Identify which cell holds the provided text, then report its [X, Y] central coordinate. 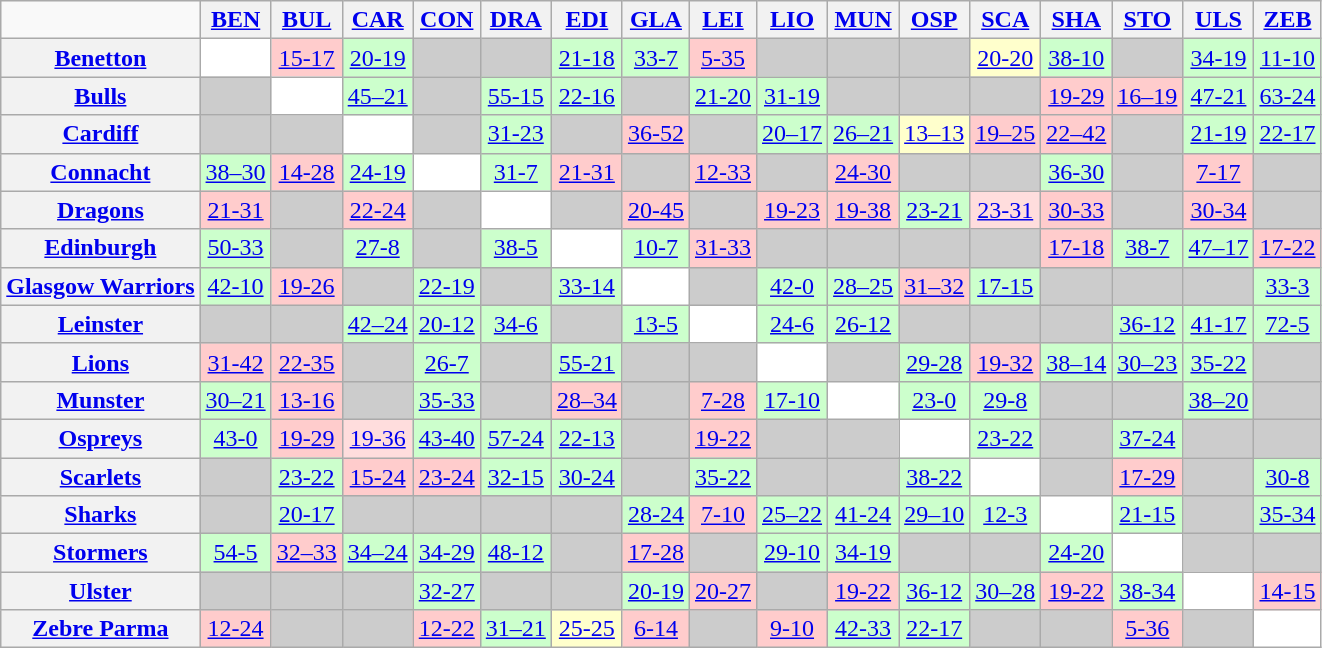
SCA [1006, 20]
24-20 [1076, 553]
38-22 [934, 477]
22-24 [378, 210]
13-5 [656, 324]
Connacht [100, 172]
22–42 [1076, 134]
31-19 [792, 96]
5-36 [1148, 629]
13–13 [934, 134]
Bulls [100, 96]
22-19 [446, 286]
Leinster [100, 324]
36-30 [1076, 172]
31-7 [516, 172]
37-24 [1148, 438]
30-33 [1076, 210]
Lions [100, 362]
28–25 [864, 286]
38–14 [1076, 362]
Cardiff [100, 134]
MUN [864, 20]
19-38 [864, 210]
Ulster [100, 591]
23-0 [934, 400]
29-28 [934, 362]
55-15 [516, 96]
17-10 [792, 400]
7-28 [722, 400]
31–32 [934, 286]
43-40 [446, 438]
36-52 [656, 134]
28-24 [656, 515]
31-42 [236, 362]
42–24 [378, 324]
42-10 [236, 286]
33-3 [1288, 286]
72-5 [1288, 324]
42-0 [792, 286]
29–10 [934, 515]
19-26 [306, 286]
OSP [934, 20]
41-17 [1218, 324]
23-31 [1006, 210]
27-8 [378, 248]
38-10 [1076, 58]
17-22 [1288, 248]
45–21 [378, 96]
16–19 [1148, 96]
DRA [516, 20]
34–24 [378, 553]
63-24 [1288, 96]
15-17 [306, 58]
Edinburgh [100, 248]
25-25 [586, 629]
24-19 [378, 172]
26-7 [446, 362]
24-30 [864, 172]
22-13 [586, 438]
26–21 [864, 134]
25–22 [792, 515]
29-8 [1006, 400]
Benetton [100, 58]
12-33 [722, 172]
7-10 [722, 515]
BEN [236, 20]
20-17 [306, 515]
STO [1148, 20]
38–30 [236, 172]
17-28 [656, 553]
47–17 [1218, 248]
7-17 [1218, 172]
31-23 [516, 134]
LEI [722, 20]
21-19 [1218, 134]
21-15 [1148, 515]
35-34 [1288, 515]
SHA [1076, 20]
35-33 [446, 400]
20-20 [1006, 58]
38-5 [516, 248]
30–21 [236, 400]
21-18 [586, 58]
10-7 [656, 248]
32–33 [306, 553]
12-24 [236, 629]
30–28 [1006, 591]
14-15 [1288, 591]
57-24 [516, 438]
6-14 [656, 629]
23-24 [446, 477]
22-35 [306, 362]
54-5 [236, 553]
43-0 [236, 438]
34-6 [516, 324]
30-8 [1288, 477]
19-36 [378, 438]
48-12 [516, 553]
ZEB [1288, 20]
Dragons [100, 210]
EDI [586, 20]
Sharks [100, 515]
34-29 [446, 553]
Munster [100, 400]
CON [446, 20]
21-20 [722, 96]
32-15 [516, 477]
26-12 [864, 324]
23-21 [934, 210]
17-29 [1148, 477]
5-35 [722, 58]
55-21 [586, 362]
17-18 [1076, 248]
Scarlets [100, 477]
Stormers [100, 553]
38-7 [1148, 248]
17-15 [1006, 286]
12-3 [1006, 515]
50-33 [236, 248]
22-16 [586, 96]
BUL [306, 20]
33-14 [586, 286]
ULS [1218, 20]
20-45 [656, 210]
28–34 [586, 400]
30–23 [1148, 362]
11-10 [1288, 58]
9-10 [792, 629]
32-27 [446, 591]
20–17 [792, 134]
GLA [656, 20]
42-33 [864, 629]
30-34 [1218, 210]
13-16 [306, 400]
19-32 [1006, 362]
47-21 [1218, 96]
38–20 [1218, 400]
24-6 [792, 324]
33-7 [656, 58]
12-22 [446, 629]
Zebre Parma [100, 629]
30-24 [586, 477]
20-12 [446, 324]
20-27 [722, 591]
CAR [378, 20]
Ospreys [100, 438]
31-33 [722, 248]
41-24 [864, 515]
29-10 [792, 553]
LIO [792, 20]
Glasgow Warriors [100, 286]
38-34 [1148, 591]
19-23 [792, 210]
19–25 [1006, 134]
14-28 [306, 172]
15-24 [378, 477]
31–21 [516, 629]
